Detect which cell encompasses the target text, then output its (x, y) center coordinate. 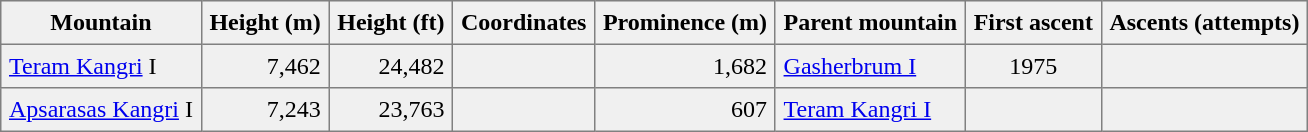
1,682 (686, 66)
Height (ft) (391, 23)
First ascent (1033, 23)
1975 (1033, 66)
Gasherbrum I (870, 66)
Ascents (attempts) (1204, 23)
Prominence (m) (686, 23)
Coordinates (524, 23)
7,243 (265, 110)
Mountain (101, 23)
Apsarasas Kangri I (101, 110)
7,462 (265, 66)
24,482 (391, 66)
Parent mountain (870, 23)
Height (m) (265, 23)
23,763 (391, 110)
607 (686, 110)
